Provide the [x, y] coordinate of the cell's center where the given text is located.  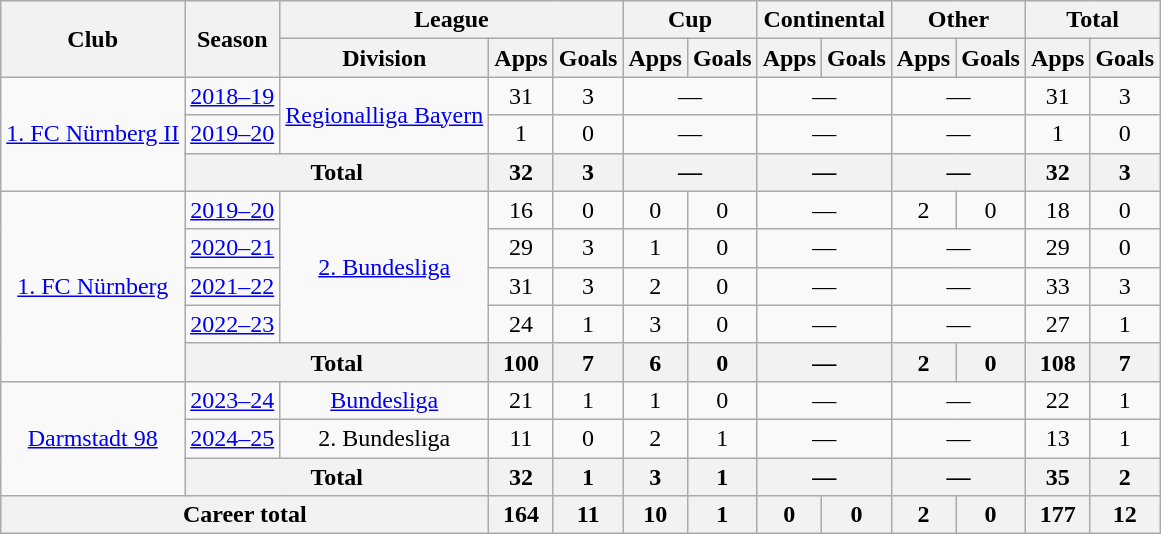
6 [655, 362]
18 [1057, 210]
22 [1057, 400]
35 [1057, 477]
177 [1057, 515]
2020–21 [232, 248]
13 [1057, 438]
Club [93, 39]
Other [958, 20]
Darmstadt 98 [93, 438]
33 [1057, 286]
164 [521, 515]
10 [655, 515]
27 [1057, 324]
Regionalliga Bayern [384, 115]
Continental [824, 20]
League [452, 20]
1. FC Nürnberg II [93, 134]
Division [384, 58]
2023–24 [232, 400]
12 [1125, 515]
Season [232, 39]
1. FC Nürnberg [93, 286]
21 [521, 400]
100 [521, 362]
2022–23 [232, 324]
2021–22 [232, 286]
2018–19 [232, 96]
2024–25 [232, 438]
108 [1057, 362]
24 [521, 324]
Career total [245, 515]
Bundesliga [384, 400]
Cup [690, 20]
16 [521, 210]
